From the cell containing the given text, extract its center point as (X, Y) coordinate. 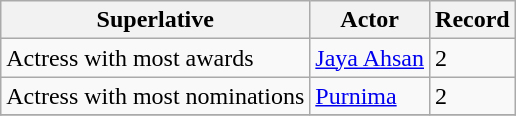
Superlative (156, 20)
Jaya Ahsan (370, 58)
Record (473, 20)
Actor (370, 20)
Actress with most nominations (156, 96)
Actress with most awards (156, 58)
Purnima (370, 96)
